Return the (X, Y) coordinate for the center point of the cell that contains the specified text.  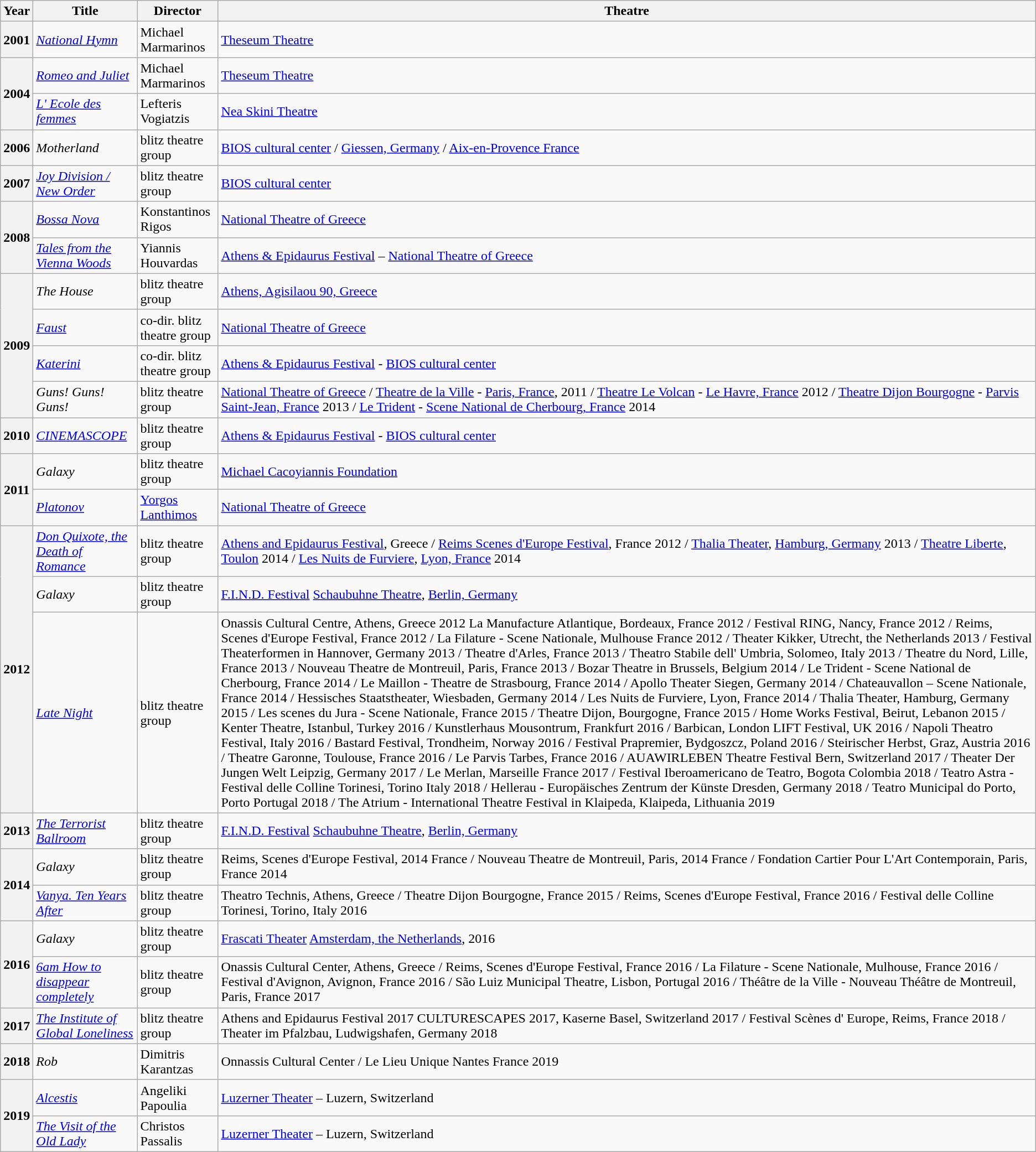
Title (85, 11)
L' Ecole des femmes (85, 112)
2004 (17, 94)
Nea Skini Theatre (626, 112)
BIOS cultural center / Giessen, Germany / Aix-en-Provence France (626, 147)
Michael Cacoyiannis Foundation (626, 471)
The Institute of Global Loneliness (85, 1026)
Alcestis (85, 1098)
2017 (17, 1026)
Athens & Epidaurus Festival – National Theatre of Greece (626, 256)
Lefteris Vogiatzis (178, 112)
Year (17, 11)
Athens, Agisilaou 90, Greece (626, 291)
Onnassis Cultural Center / Le Lieu Unique Nantes France 2019 (626, 1061)
Bossa Nova (85, 219)
Guns! Guns! Guns! (85, 399)
Vanya. Ten Years After (85, 903)
2018 (17, 1061)
2006 (17, 147)
Romeo and Juliet (85, 75)
Theatre (626, 11)
2009 (17, 345)
National Hymn (85, 40)
2001 (17, 40)
2014 (17, 885)
2007 (17, 184)
2008 (17, 237)
The House (85, 291)
Frascati Theater Amsterdam, the Netherlands, 2016 (626, 938)
Tales from the Vienna Woods (85, 256)
The Visit of the Old Lady (85, 1133)
CINEMASCOPE (85, 435)
Motherland (85, 147)
Christos Passalis (178, 1133)
Faust (85, 328)
Late Night (85, 713)
2012 (17, 670)
2011 (17, 490)
Don Quixote, the Death of Romance (85, 551)
Konstantinos Rigos (178, 219)
Dimitris Karantzas (178, 1061)
BIOS cultural center (626, 184)
2010 (17, 435)
Platonov (85, 508)
2013 (17, 831)
Yorgos Lanthimos (178, 508)
6am How to disappear completely (85, 982)
Angeliki Papoulia (178, 1098)
Yiannis Houvardas (178, 256)
Rob (85, 1061)
Katerini (85, 363)
2016 (17, 964)
Director (178, 11)
The Terrorist Ballroom (85, 831)
2019 (17, 1115)
Joy Division / New Order (85, 184)
